Extract the [x, y] coordinate from the center of the cell holding the provided text.  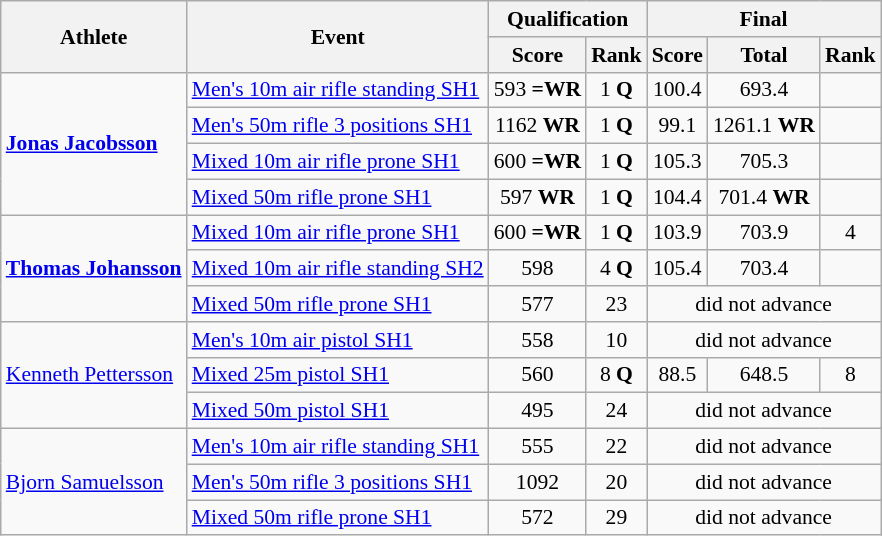
105.3 [678, 162]
Mixed 50m pistol SH1 [338, 411]
4 Q [616, 269]
103.9 [678, 233]
Jonas Jacobsson [94, 143]
Final [764, 19]
705.3 [764, 162]
88.5 [678, 375]
8 Q [616, 375]
Thomas Johansson [94, 268]
22 [616, 447]
99.1 [678, 126]
4 [850, 233]
701.4 WR [764, 197]
1162 WR [538, 126]
Mixed 25m pistol SH1 [338, 375]
Men's 10m air pistol SH1 [338, 340]
572 [538, 518]
597 WR [538, 197]
598 [538, 269]
29 [616, 518]
20 [616, 482]
577 [538, 304]
703.4 [764, 269]
558 [538, 340]
Bjorn Samuelsson [94, 482]
703.9 [764, 233]
105.4 [678, 269]
593 =WR [538, 90]
648.5 [764, 375]
24 [616, 411]
Event [338, 36]
693.4 [764, 90]
495 [538, 411]
Mixed 10m air rifle standing SH2 [338, 269]
104.4 [678, 197]
23 [616, 304]
8 [850, 375]
1092 [538, 482]
Qualification [568, 19]
Athlete [94, 36]
100.4 [678, 90]
10 [616, 340]
560 [538, 375]
Kenneth Pettersson [94, 376]
Total [764, 55]
555 [538, 447]
1261.1 WR [764, 126]
